Scan for the cell matching the given text and deliver its (X, Y) coordinate at center. 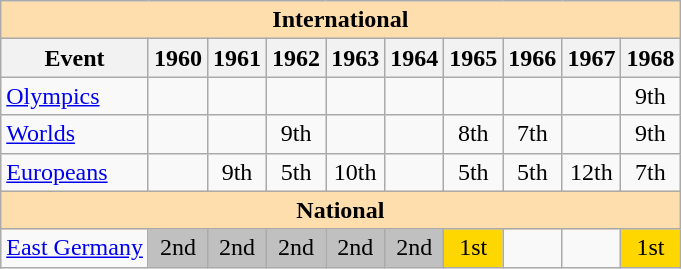
1962 (296, 58)
Olympics (75, 96)
1963 (356, 58)
8th (474, 134)
12th (592, 172)
International (340, 20)
1964 (414, 58)
Worlds (75, 134)
Europeans (75, 172)
1961 (236, 58)
East Germany (75, 248)
1965 (474, 58)
1968 (650, 58)
Event (75, 58)
1967 (592, 58)
National (340, 210)
1966 (532, 58)
1960 (178, 58)
10th (356, 172)
